Detect which cell encompasses the target text, then output its [X, Y] center coordinate. 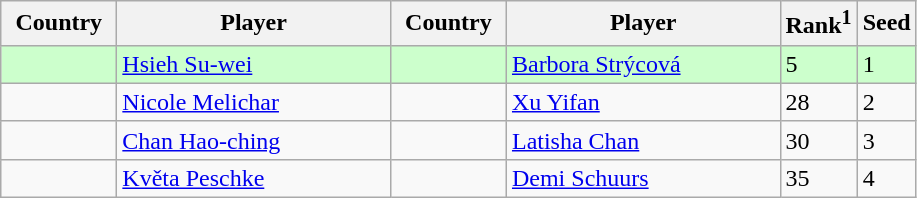
1 [886, 64]
Rank1 [818, 24]
Hsieh Su-wei [254, 64]
5 [818, 64]
3 [886, 140]
Nicole Melichar [254, 102]
35 [818, 178]
4 [886, 178]
30 [818, 140]
Seed [886, 24]
2 [886, 102]
Barbora Strýcová [643, 64]
Latisha Chan [643, 140]
Xu Yifan [643, 102]
Chan Hao-ching [254, 140]
28 [818, 102]
Květa Peschke [254, 178]
Demi Schuurs [643, 178]
